Search for the cell housing the specified text and yield its (x, y) center coordinate. 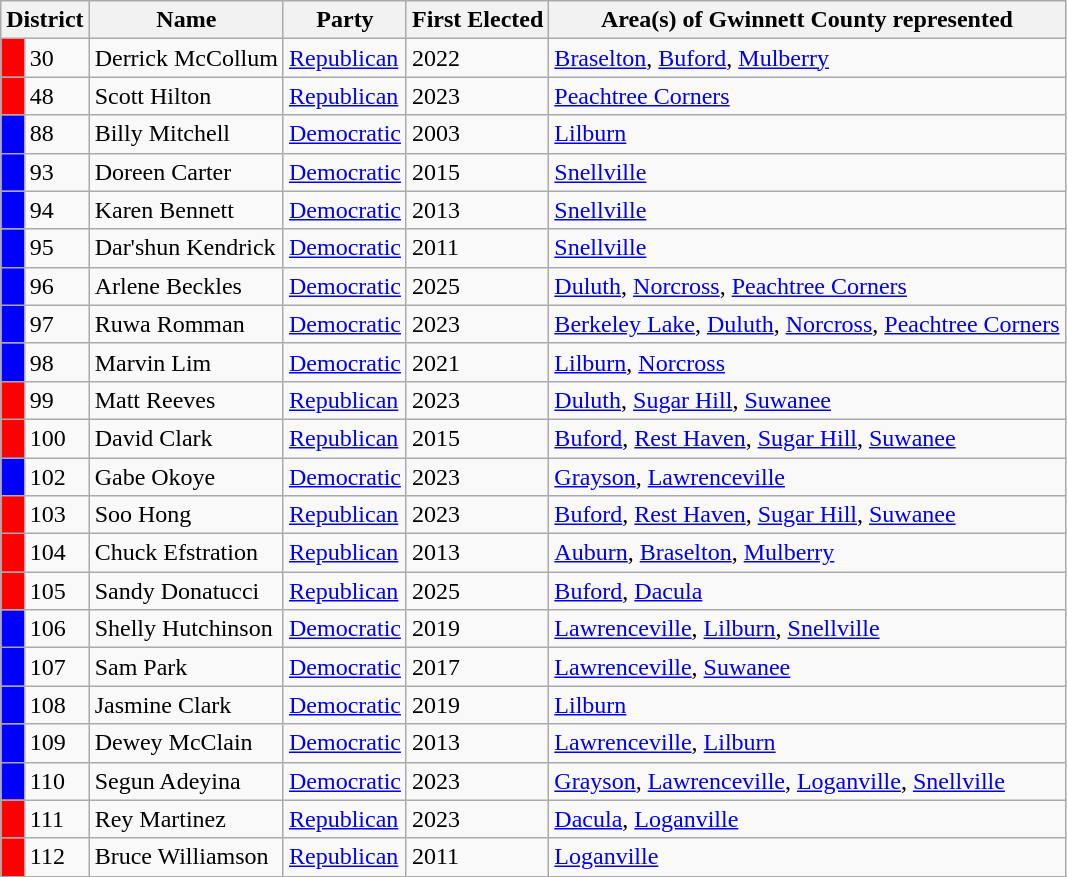
Sam Park (186, 667)
Lawrenceville, Suwanee (807, 667)
30 (56, 58)
Derrick McCollum (186, 58)
Dewey McClain (186, 743)
Ruwa Romman (186, 324)
Matt Reeves (186, 400)
88 (56, 134)
Scott Hilton (186, 96)
David Clark (186, 438)
Area(s) of Gwinnett County represented (807, 20)
Lawrenceville, Lilburn (807, 743)
106 (56, 629)
Party (344, 20)
98 (56, 362)
104 (56, 553)
Berkeley Lake, Duluth, Norcross, Peachtree Corners (807, 324)
Doreen Carter (186, 172)
Dacula, Loganville (807, 819)
Peachtree Corners (807, 96)
Bruce Williamson (186, 857)
Billy Mitchell (186, 134)
94 (56, 210)
109 (56, 743)
Grayson, Lawrenceville (807, 477)
Grayson, Lawrenceville, Loganville, Snellville (807, 781)
Jasmine Clark (186, 705)
2022 (477, 58)
Duluth, Norcross, Peachtree Corners (807, 286)
Karen Bennett (186, 210)
Marvin Lim (186, 362)
103 (56, 515)
Rey Martinez (186, 819)
2021 (477, 362)
108 (56, 705)
Segun Adeyina (186, 781)
District (45, 20)
Duluth, Sugar Hill, Suwanee (807, 400)
112 (56, 857)
2017 (477, 667)
Sandy Donatucci (186, 591)
Lilburn, Norcross (807, 362)
First Elected (477, 20)
Braselton, Buford, Mulberry (807, 58)
2003 (477, 134)
93 (56, 172)
Shelly Hutchinson (186, 629)
105 (56, 591)
Buford, Dacula (807, 591)
Soo Hong (186, 515)
Dar'shun Kendrick (186, 248)
Loganville (807, 857)
107 (56, 667)
99 (56, 400)
48 (56, 96)
Gabe Okoye (186, 477)
110 (56, 781)
Lawrenceville, Lilburn, Snellville (807, 629)
97 (56, 324)
95 (56, 248)
100 (56, 438)
96 (56, 286)
Name (186, 20)
Chuck Efstration (186, 553)
111 (56, 819)
102 (56, 477)
Arlene Beckles (186, 286)
Auburn, Braselton, Mulberry (807, 553)
